Return (X, Y) of the center of cell containing provided text 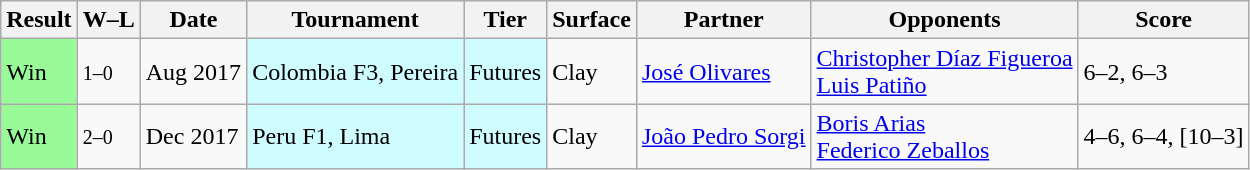
Dec 2017 (193, 136)
2–0 (108, 136)
Date (193, 20)
Partner (724, 20)
João Pedro Sorgi (724, 136)
Boris Arias Federico Zeballos (944, 136)
Tier (506, 20)
1–0 (108, 72)
Result (39, 20)
Christopher Díaz Figueroa Luis Patiño (944, 72)
4–6, 6–4, [10–3] (1164, 136)
6–2, 6–3 (1164, 72)
Opponents (944, 20)
Aug 2017 (193, 72)
José Olivares (724, 72)
Score (1164, 20)
Surface (592, 20)
Colombia F3, Pereira (356, 72)
W–L (108, 20)
Tournament (356, 20)
Peru F1, Lima (356, 136)
